For the text-containing cell, return its midpoint in [X, Y] coordinate format. 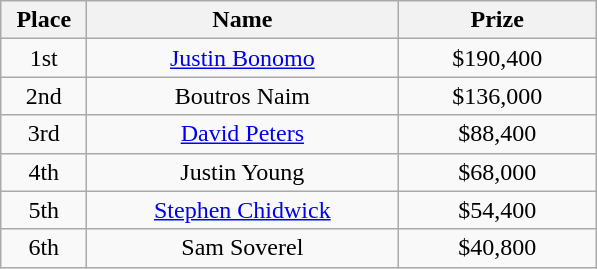
Justin Young [242, 172]
Stephen Chidwick [242, 210]
$40,800 [498, 248]
Name [242, 20]
6th [44, 248]
Place [44, 20]
3rd [44, 134]
Sam Soverel [242, 248]
$88,400 [498, 134]
Justin Bonomo [242, 58]
5th [44, 210]
$190,400 [498, 58]
4th [44, 172]
David Peters [242, 134]
1st [44, 58]
2nd [44, 96]
$136,000 [498, 96]
$68,000 [498, 172]
Prize [498, 20]
$54,400 [498, 210]
Boutros Naim [242, 96]
